Return [X, Y] of the center of cell containing provided text 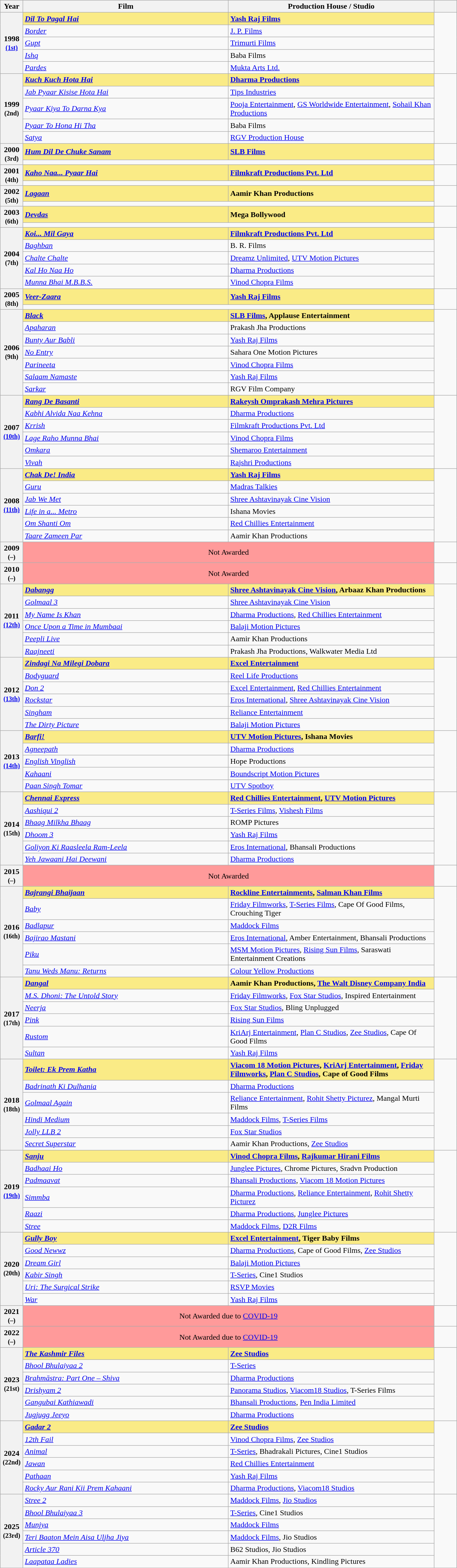
B62 Studios, Jio Studios [331, 1549]
Yeh Jawaani Hai Deewani [126, 859]
Viacom 18 Motion Pictures, KriArj Entertainment, Friday Filmworks, Plan C Studios, Cape of Good Films [331, 1070]
Dream Girl [126, 1263]
Sultan [126, 1053]
Satya [126, 137]
Prakash Jha Productions [331, 328]
Jab We Met [126, 499]
Hindi Medium [126, 1119]
Excel Entertainment, Tiger Baby Films [331, 1238]
Padmaavat [126, 1181]
Agneepath [126, 749]
Dharma Productions, Red Chillies Entertainment [331, 615]
Sarkar [126, 389]
Animal [126, 1451]
SLB Films [331, 151]
Parineeta [126, 364]
Kal Ho Naa Ho [126, 270]
2010 (–) [12, 573]
Vivah [126, 462]
Taare Zameen Par [126, 536]
Simmba [126, 1197]
Jab Pyaar Kisise Hota Hai [126, 92]
Hum Dil De Chuke Sanam [126, 151]
Eros International, Bhansali Productions [331, 847]
Badlapur [126, 925]
RGV Film Company [331, 389]
J. P. Films [331, 31]
Maddock Films, D2R Films [331, 1226]
Raajneeti [126, 651]
MSM Motion Pictures, Rising Sun Films, Saraswati Entertainment Creations [331, 954]
Reel Life Productions [331, 676]
Rajshri Productions [331, 462]
My Name Is Khan [126, 615]
T-Series, Bhadrakali Pictures, Cine1 Studios [331, 1451]
Teri Baaton Mein Aisa Uljha Jiya [126, 1537]
Laapataa Ladies [126, 1562]
Jawan [126, 1463]
Sahara One Motion Pictures [331, 352]
Good Newwz [126, 1250]
Pooja Entertainment, GS Worldwide Entertainment, Sohail Khan Productions [331, 109]
Excel Entertainment, Red Chillies Entertainment [331, 688]
2024 (22nd) [12, 1457]
Rockline Entertainments, Salman Khan Films [331, 892]
2012 (13th) [12, 694]
Stree 2 [126, 1500]
2017 (17th) [12, 1018]
The Kashmir Files [126, 1354]
T-Series [331, 1366]
Neerja [126, 1007]
Goliyon Ki Raasleela Ram-Leela [126, 847]
Uri: The Surgical Strike [126, 1287]
Red Chillies Entertainment, UTV Motion Pictures [331, 798]
2022 (–) [12, 1337]
Bhansali Productions, Viacom 18 Motion Pictures [331, 1181]
Reliance Entertainment, Rohit Shetty Picturez, Mangal Murti Films [331, 1103]
ROMP Pictures [331, 823]
Maddock Films, T-Series Films [331, 1119]
SLB Films, Applause Entertainment [331, 315]
Vinod Chopra Films, Rajkumar Hirani Films [331, 1156]
2014 (15th) [12, 828]
Chennai Express [126, 798]
Dhoom 3 [126, 835]
2025(23rd) [12, 1531]
Aashiqui 2 [126, 810]
Kaho Naa... Pyaar Hai [126, 173]
2001 (4th) [12, 175]
Shree Ashtavinayak Cine Vision, Arbaaz Khan Productions [331, 590]
Chalte Chalte [126, 258]
Bhool Bhulaiyaa 3 [126, 1513]
Munna Bhai M.B.B.S. [126, 282]
Life in a... Metro [126, 511]
Vinod Chopra Films, Zee Studios [331, 1439]
Rang De Basanti [126, 401]
Madras Talkies [331, 487]
Fox Star Studios [331, 1132]
Gully Boy [126, 1238]
Drishyam 2 [126, 1390]
Eros International, Amber Entertainment, Bhansali Productions [331, 938]
B. R. Films [331, 246]
2004 (7th) [12, 258]
Bunty Aur Babli [126, 340]
Badrinath Ki Dulhania [126, 1086]
Junglee Pictures, Chrome Pictures, Sradvn Production [331, 1168]
Bajirao Mastani [126, 938]
Tanu Weds Manu: Returns [126, 971]
English Vinglish [126, 761]
Gadar 2 [126, 1427]
Brahmāstra: Part One – Shiva [126, 1378]
Zindagi Na Milegi Dobara [126, 663]
Pyaar Kiya To Darna Kya [126, 109]
Toilet: Ek Prem Katha [126, 1070]
Rustom [126, 1036]
Chak De! India [126, 475]
Ishana Movies [331, 511]
Production House / Studio [331, 6]
Krrish [126, 426]
Gupt [126, 43]
Om Shanti Om [126, 524]
Dharma Productions, Junglee Pictures [331, 1214]
Raazi [126, 1214]
Kuch Kuch Hota Hai [126, 80]
Mega Bollywood [331, 214]
2007 (10th) [12, 432]
Jolly LLB 2 [126, 1132]
Pink [126, 1020]
UTV Motion Pictures, Ishana Movies [331, 737]
Film [126, 6]
Kahaani [126, 773]
The Dirty Picture [126, 725]
Gangubai Kathiawadi [126, 1402]
M.S. Dhoni: The Untold Story [126, 995]
Stree [126, 1226]
Dabangg [126, 590]
Salaam Namaste [126, 377]
RGV Production House [331, 137]
Dharma Productions, Viacom18 Studios [331, 1488]
2005 (8th) [12, 299]
KriArj Entertainment, Plan C Studios, Zee Studios, Cape Of Good Films [331, 1036]
Border [126, 31]
Dharma Productions, Reliance Entertainment, Rohit Shetty Picturez [331, 1197]
Piku [126, 954]
Tips Industries [331, 92]
RSVP Movies [331, 1287]
Pathaan [126, 1476]
2003 (6th) [12, 217]
Hope Productions [331, 761]
UTV Spotboy [331, 786]
Rising Sun Films [331, 1020]
Friday Filmworks, T-Series Films, Cape Of Good Films, Crouching Tiger [331, 909]
Secret Superstar [126, 1144]
Article 370 [126, 1549]
Munjya [126, 1525]
Lagaan [126, 194]
12th Fail [126, 1439]
Dreamz Unlimited, UTV Motion Pictures [331, 258]
2011 (12th) [12, 620]
Baby [126, 909]
Aamir Khan Productions, Zee Studios [331, 1144]
Baghban [126, 246]
2008 (11th) [12, 505]
Excel Entertainment [331, 663]
Sanju [126, 1156]
Rakeysh Omprakash Mehra Pictures [331, 401]
Don 2 [126, 688]
Bodyguard [126, 676]
Koi... Mil Gaya [126, 233]
War [126, 1299]
Black [126, 315]
T-Series Films, Vishesh Films [331, 810]
Bajrangi Bhaijaan [126, 892]
Kabir Singh [126, 1275]
Dharma Productions, Cape of Good Films, Zee Studios [331, 1250]
Trimurti Films [331, 43]
Guru [126, 487]
2023 (21st) [12, 1384]
Aamir Khan Productions, Kindling Pictures [331, 1562]
Omkara [126, 450]
Eros International, Shree Ashtavinayak Cine Vision [331, 700]
Friday Filmworks, Fox Star Studios, Inspired Entertainment [331, 995]
Panorama Studios, Viacom18 Studios, T-Series Films [331, 1390]
2000 (3rd) [12, 154]
Year [12, 6]
2013 (14th) [12, 761]
Apaharan [126, 328]
Golmaal 3 [126, 602]
2015 (–) [12, 876]
2009 (–) [12, 552]
Golmaal Again [126, 1103]
2019 (19th) [12, 1191]
Pardes [126, 68]
Ishq [126, 55]
Rockstar [126, 700]
Peepli Live [126, 639]
Boundscript Motion Pictures [331, 773]
No Entry [126, 352]
Bhaag Milkha Bhaag [126, 823]
Lage Raho Munna Bhai [126, 438]
2002 (5th) [12, 196]
1998 (1st) [12, 43]
Badhaai Ho [126, 1168]
Dil To Pagal Hai [126, 19]
1999 (2nd) [12, 109]
Colour Yellow Productions [331, 971]
Bhansali Productions, Pen India Limited [331, 1402]
Reliance Entertainment [331, 712]
Veer-Zaara [126, 296]
Pyaar To Hona Hi Tha [126, 125]
Singham [126, 712]
Rocky Aur Rani Kii Prem Kahaani [126, 1488]
Bhool Bhulaiyaa 2 [126, 1366]
Kabhi Alvida Naa Kehna [126, 414]
Jugjugg Jeeyo [126, 1415]
2018 (18th) [12, 1105]
Dangal [126, 983]
2021 (–) [12, 1316]
Barfi! [126, 737]
Fox Star Studios, Bling Unplugged [331, 1007]
Aamir Khan Productions, The Walt Disney Company India [331, 983]
Shemaroo Entertainment [331, 450]
Paan Singh Tomar [126, 786]
Devdas [126, 214]
Mukta Arts Ltd. [331, 68]
2006 (9th) [12, 352]
Once Upon a Time in Mumbaai [126, 627]
Prakash Jha Productions, Walkwater Media Ltd [331, 651]
2016 (16th) [12, 932]
2020 (20th) [12, 1269]
